For the text-containing cell, return its midpoint in [X, Y] coordinate format. 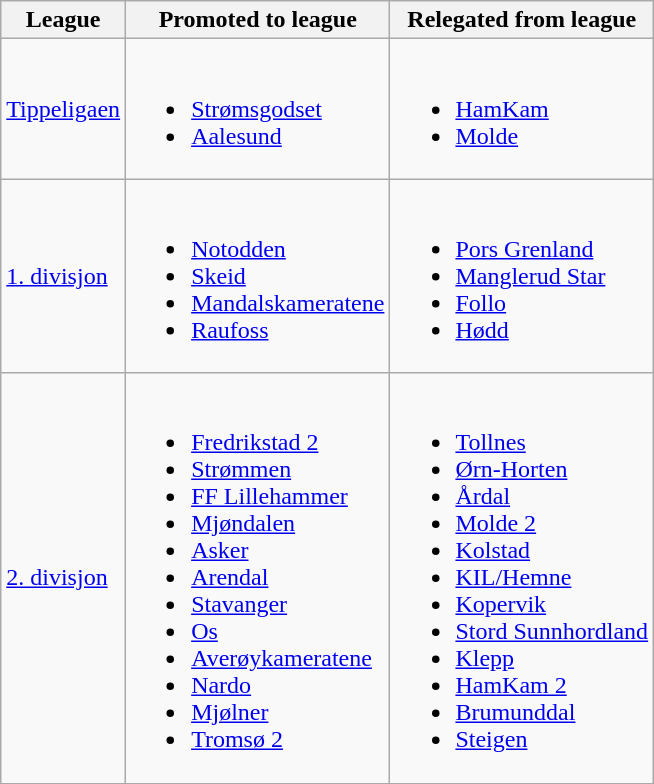
League [64, 20]
2. divisjon [64, 578]
Relegated from league [522, 20]
NotoddenSkeidMandalskamerateneRaufoss [258, 276]
HamKamMolde [522, 109]
1. divisjon [64, 276]
Pors GrenlandManglerud StarFolloHødd [522, 276]
StrømsgodsetAalesund [258, 109]
Tippeligaen [64, 109]
Promoted to league [258, 20]
TollnesØrn-HortenÅrdalMolde 2KolstadKIL/HemneKopervikStord SunnhordlandKleppHamKam 2BrumunddalSteigen [522, 578]
Fredrikstad 2StrømmenFF LillehammerMjøndalenAskerArendalStavangerOsAverøykamerateneNardoMjølnerTromsø 2 [258, 578]
